Return the [x, y] coordinate for the center point of the cell that contains the specified text.  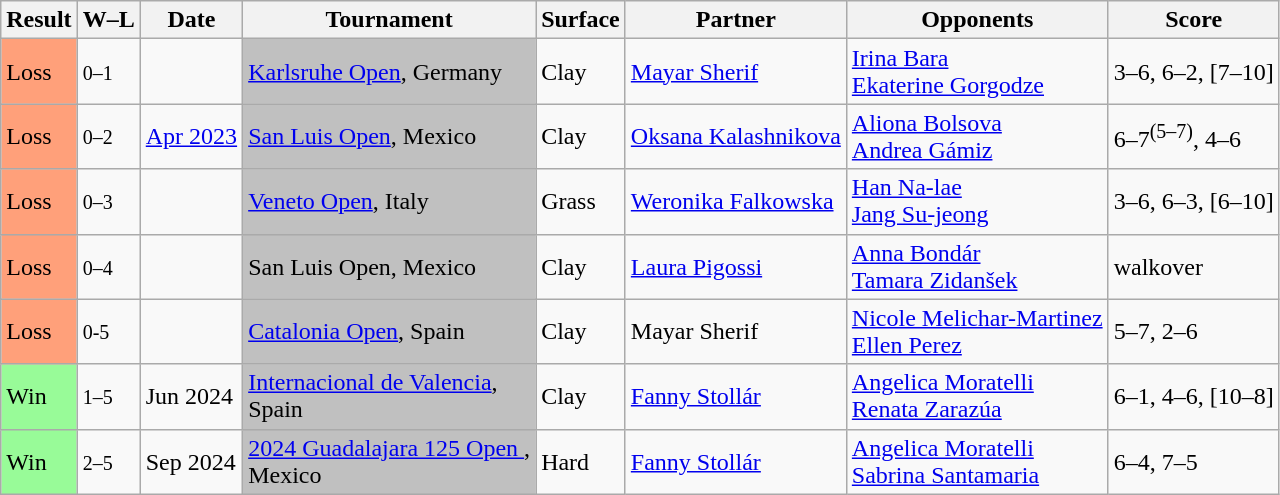
0–3 [108, 202]
Weronika Falkowska [736, 202]
Grass [581, 202]
walkover [1194, 266]
0-5 [108, 332]
Catalonia Open, Spain [390, 332]
Angelica Moratelli Renata Zarazúa [977, 396]
0–2 [108, 136]
Karlsruhe Open, Germany [390, 72]
Laura Pigossi [736, 266]
Anna Bondár Tamara Zidanšek [977, 266]
Irina Bara Ekaterine Gorgodze [977, 72]
5–7, 2–6 [1194, 332]
0–1 [108, 72]
Internacional de Valencia, Spain [390, 396]
6–1, 4–6, [10–8] [1194, 396]
6–7(5–7), 4–6 [1194, 136]
Sep 2024 [191, 462]
6–4, 7–5 [1194, 462]
3–6, 6–2, [7–10] [1194, 72]
W–L [108, 20]
2024 Guadalajara 125 Open , Mexico [390, 462]
Han Na-lae Jang Su-jeong [977, 202]
1–5 [108, 396]
Nicole Melichar-Martinez Ellen Perez [977, 332]
Partner [736, 20]
Hard [581, 462]
Aliona Bolsova Andrea Gámiz [977, 136]
Angelica Moratelli Sabrina Santamaria [977, 462]
Opponents [977, 20]
Result [39, 20]
0–4 [108, 266]
Surface [581, 20]
Oksana Kalashnikova [736, 136]
Date [191, 20]
3–6, 6–3, [6–10] [1194, 202]
Tournament [390, 20]
Veneto Open, Italy [390, 202]
Apr 2023 [191, 136]
Score [1194, 20]
Jun 2024 [191, 396]
2–5 [108, 462]
